Find where the given text appears and provide that cell's center as (X, Y) coordinate. 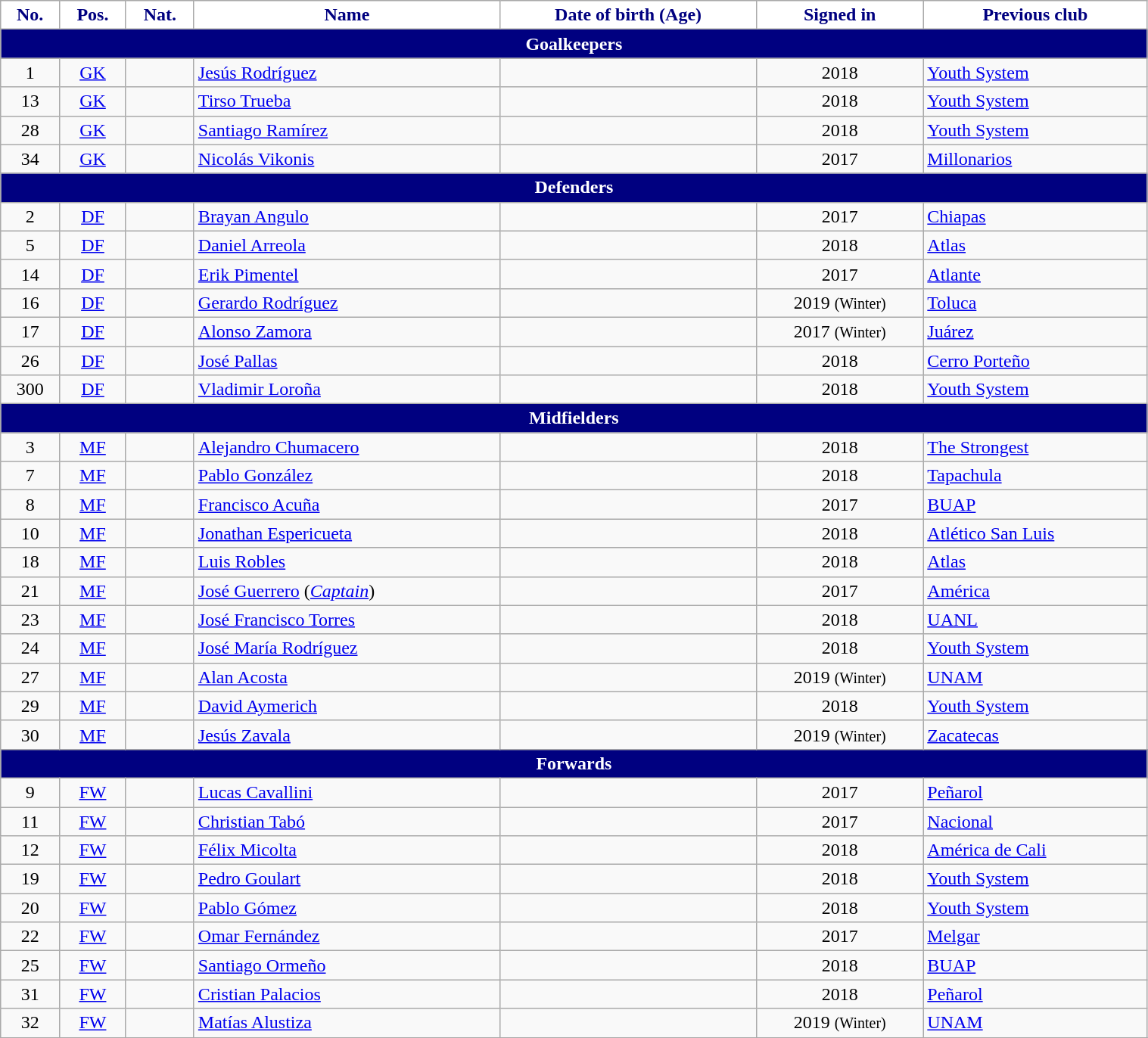
Previous club (1035, 15)
The Strongest (1035, 447)
300 (30, 390)
16 (30, 303)
29 (30, 706)
31 (30, 994)
Name (347, 15)
25 (30, 965)
América de Cali (1035, 850)
9 (30, 792)
Alan Acosta (347, 677)
8 (30, 505)
Midfielders (574, 418)
30 (30, 735)
Cerro Porteño (1035, 361)
12 (30, 850)
Francisco Acuña (347, 505)
13 (30, 101)
Signed in (840, 15)
Gerardo Rodríguez (347, 303)
Daniel Arreola (347, 245)
Nacional (1035, 821)
Pablo Gómez (347, 908)
23 (30, 620)
2017 (Winter) (840, 331)
11 (30, 821)
Alonso Zamora (347, 331)
Toluca (1035, 303)
Zacatecas (1035, 735)
26 (30, 361)
10 (30, 533)
Pablo González (347, 476)
Atlético San Luis (1035, 533)
Jesús Zavala (347, 735)
Erik Pimentel (347, 274)
21 (30, 591)
Omar Fernández (347, 937)
Jesús Rodríguez (347, 73)
Millonarios (1035, 159)
18 (30, 562)
32 (30, 1023)
Luis Robles (347, 562)
Goalkeepers (574, 44)
Tapachula (1035, 476)
28 (30, 130)
Nat. (160, 15)
Lucas Cavallini (347, 792)
22 (30, 937)
No. (30, 15)
Jonathan Espericueta (347, 533)
Atlante (1035, 274)
24 (30, 648)
1 (30, 73)
José Pallas (347, 361)
Santiago Ormeño (347, 965)
Brayan Angulo (347, 216)
Vladimir Loroña (347, 390)
14 (30, 274)
Melgar (1035, 937)
José María Rodríguez (347, 648)
Pedro Goulart (347, 879)
Alejandro Chumacero (347, 447)
5 (30, 245)
Cristian Palacios (347, 994)
Chiapas (1035, 216)
Nicolás Vikonis (347, 159)
Santiago Ramírez (347, 130)
17 (30, 331)
Matías Alustiza (347, 1023)
34 (30, 159)
José Francisco Torres (347, 620)
Christian Tabó (347, 821)
2 (30, 216)
David Aymerich (347, 706)
Forwards (574, 763)
19 (30, 879)
Defenders (574, 188)
27 (30, 677)
UANL (1035, 620)
Pos. (93, 15)
7 (30, 476)
Juárez (1035, 331)
José Guerrero (Captain) (347, 591)
3 (30, 447)
20 (30, 908)
Date of birth (Age) (628, 15)
América (1035, 591)
Tirso Trueba (347, 101)
Félix Micolta (347, 850)
